Find where the given text appears and provide that cell's center as [x, y] coordinate. 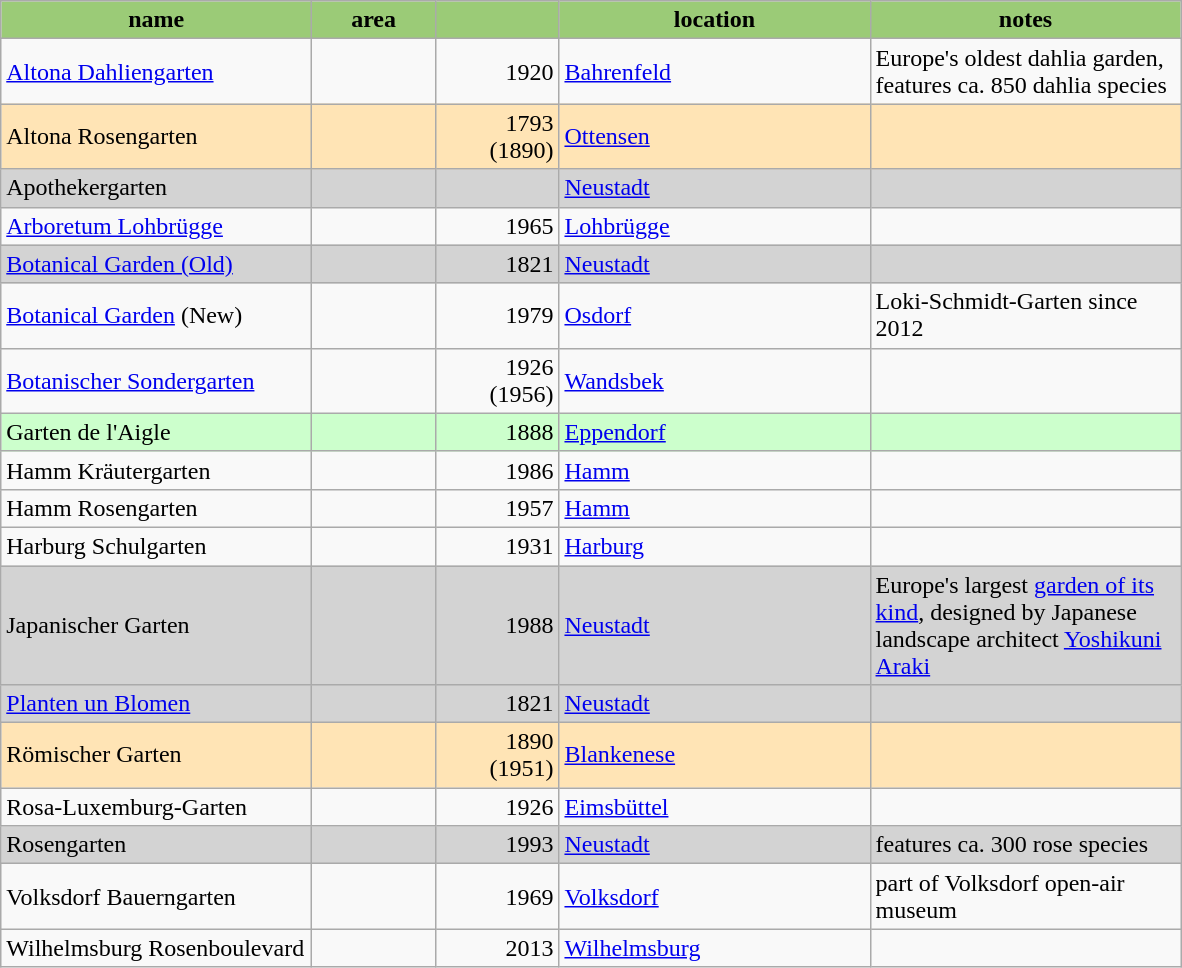
Lohbrügge [714, 226]
1890 (1951) [497, 756]
name [156, 20]
Garten de l'Aigle [156, 432]
Eppendorf [714, 432]
2013 [497, 948]
Volksdorf Bauerngarten [156, 896]
Wandsbek [714, 380]
Botanical Garden (New) [156, 316]
Japanischer Garten [156, 626]
1965 [497, 226]
Europe's largest garden of its kind, designed by Japanese landscape architect Yoshikuni Araki [1026, 626]
1957 [497, 508]
1986 [497, 470]
1979 [497, 316]
1969 [497, 896]
Blankenese [714, 756]
Europe's oldest dahlia garden, features ca. 850 dahlia species [1026, 72]
Harburg Schulgarten [156, 546]
Römischer Garten [156, 756]
Wilhelmsburg Rosenboulevard [156, 948]
Rosengarten [156, 845]
part of Volksdorf open-air museum [1026, 896]
location [714, 20]
1888 [497, 432]
1920 [497, 72]
Loki-Schmidt-Garten since 2012 [1026, 316]
Rosa-Luxemburg-Garten [156, 807]
Bahrenfeld [714, 72]
notes [1026, 20]
1793 (1890) [497, 136]
1926 [497, 807]
Eimsbüttel [714, 807]
features ca. 300 rose species [1026, 845]
Arboretum Lohbrügge [156, 226]
Ottensen [714, 136]
Apothekergarten [156, 188]
Hamm Kräutergarten [156, 470]
1988 [497, 626]
Osdorf [714, 316]
Hamm Rosengarten [156, 508]
Harburg [714, 546]
area [374, 20]
1926 (1956) [497, 380]
1993 [497, 845]
Botanischer Sondergarten [156, 380]
Botanical Garden (Old) [156, 264]
Wilhelmsburg [714, 948]
Altona Rosengarten [156, 136]
Volksdorf [714, 896]
1931 [497, 546]
Altona Dahliengarten [156, 72]
Planten un Blomen [156, 704]
